Capture the cell that displays the provided text and extract its [x, y] central coordinate. 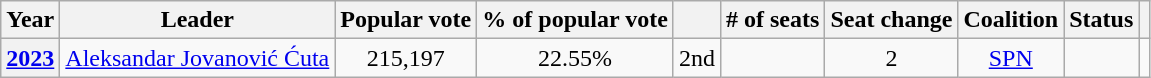
215,197 [406, 58]
Seat change [892, 20]
Aleksandar Jovanović Ćuta [198, 58]
2 [892, 58]
Popular vote [406, 20]
SPN [1011, 58]
Status [1102, 20]
Coalition [1011, 20]
% of popular vote [576, 20]
22.55% [576, 58]
2023 [30, 58]
Year [30, 20]
2nd [696, 58]
Leader [198, 20]
# of seats [772, 20]
